Provide the (X, Y) coordinate of the cell's center where the given text is located.  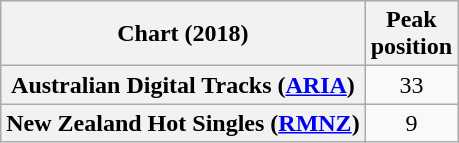
Chart (2018) (183, 34)
Peak position (411, 34)
9 (411, 123)
33 (411, 85)
New Zealand Hot Singles (RMNZ) (183, 123)
Australian Digital Tracks (ARIA) (183, 85)
